Find where the given text appears and provide that cell's center as (x, y) coordinate. 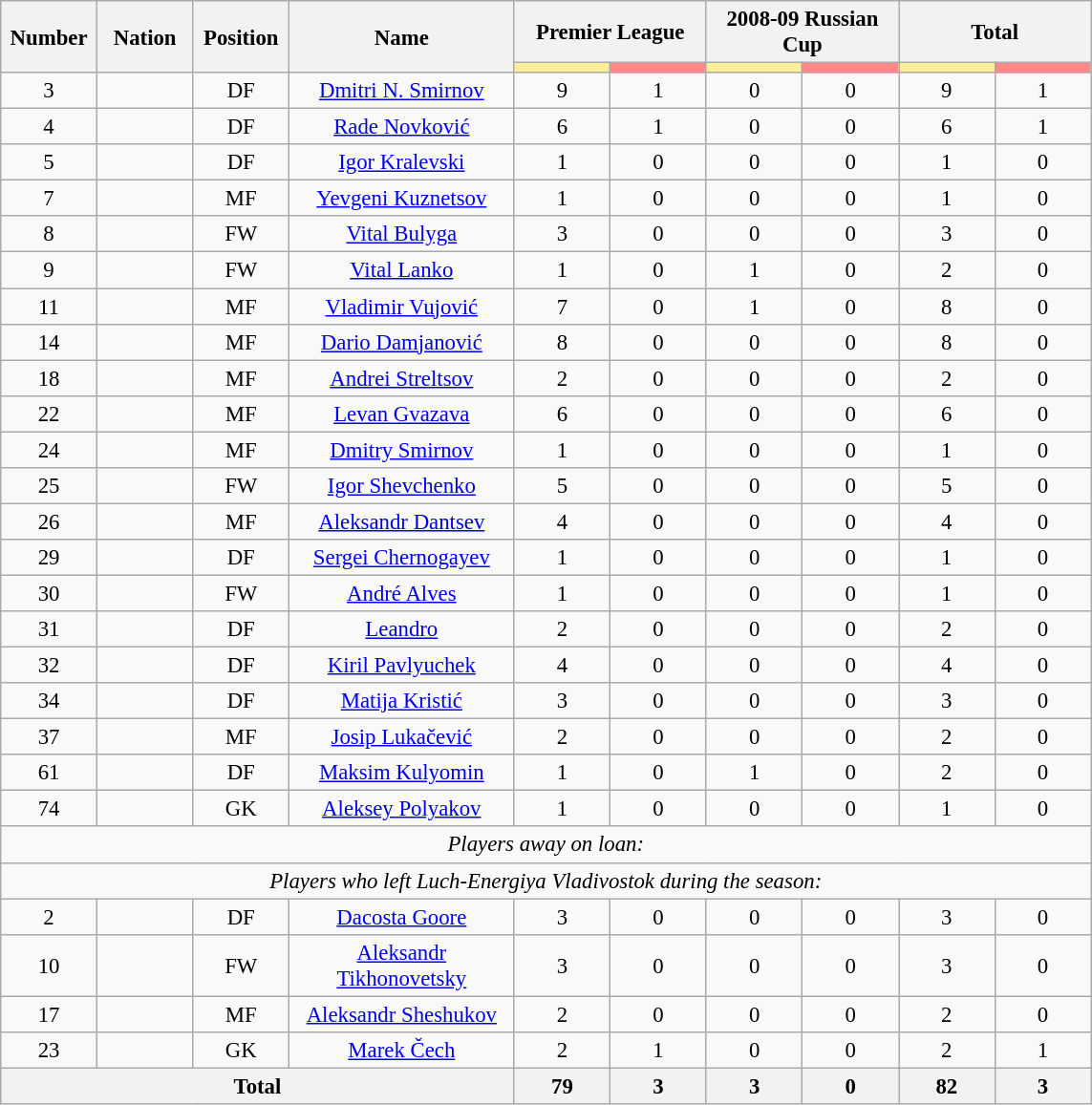
Players who left Luch-Energiya Vladivostok during the season: (546, 881)
37 (50, 737)
Vladimir Vujović (402, 307)
25 (50, 486)
Dmitri N. Smirnov (402, 91)
Matija Kristić (402, 701)
Igor Kralevski (402, 162)
Igor Shevchenko (402, 486)
Andrei Streltsov (402, 378)
Levan Gvazava (402, 414)
11 (50, 307)
Dacosta Goore (402, 917)
31 (50, 629)
23 (50, 1051)
79 (562, 1086)
André Alves (402, 593)
10 (50, 965)
Marek Čech (402, 1051)
Players away on loan: (546, 845)
Position (241, 36)
Vital Lanko (402, 270)
Josip Lukačević (402, 737)
32 (50, 666)
Aleksandr Tikhonovetsky (402, 965)
Maksim Kulyomin (402, 773)
22 (50, 414)
30 (50, 593)
Name (402, 36)
Vital Bulyga (402, 234)
Dario Damjanović (402, 342)
Nation (145, 36)
14 (50, 342)
Aleksandr Dantsev (402, 521)
24 (50, 450)
Aleksey Polyakov (402, 809)
Premier League (610, 32)
Dmitry Smirnov (402, 450)
29 (50, 558)
Leandro (402, 629)
61 (50, 773)
2008-09 Russian Cup (803, 32)
34 (50, 701)
Sergei Chernogayev (402, 558)
74 (50, 809)
Aleksandr Sheshukov (402, 1014)
82 (946, 1086)
Yevgeni Kuznetsov (402, 199)
17 (50, 1014)
Rade Novković (402, 127)
Number (50, 36)
26 (50, 521)
18 (50, 378)
Kiril Pavlyuchek (402, 666)
